Detect which cell encompasses the target text, then output its [x, y] center coordinate. 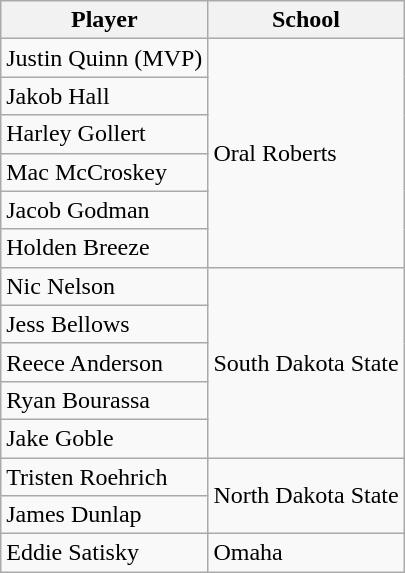
Player [104, 20]
Eddie Satisky [104, 553]
Justin Quinn (MVP) [104, 58]
Omaha [306, 553]
Reece Anderson [104, 362]
North Dakota State [306, 496]
Tristen Roehrich [104, 477]
Ryan Bourassa [104, 400]
Jacob Godman [104, 210]
James Dunlap [104, 515]
School [306, 20]
Jake Goble [104, 438]
Holden Breeze [104, 248]
Harley Gollert [104, 134]
Jakob Hall [104, 96]
Nic Nelson [104, 286]
Oral Roberts [306, 153]
Jess Bellows [104, 324]
Mac McCroskey [104, 172]
South Dakota State [306, 362]
